Scan for the cell matching the given text and deliver its [x, y] coordinate at center. 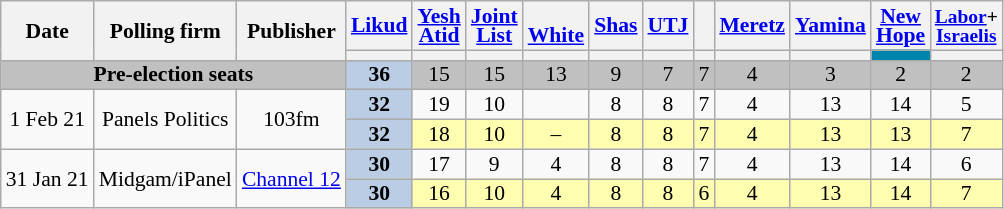
White [556, 26]
16 [438, 194]
YeshAtid [438, 26]
Channel 12 [292, 178]
Likud [380, 26]
18 [438, 135]
Meretz [752, 26]
Labor+Israelis [966, 26]
Yamina [830, 26]
Date [48, 30]
1 Feb 21 [48, 120]
17 [438, 164]
5 [966, 105]
Pre-election seats [174, 75]
Panels Politics [166, 120]
Polling firm [166, 30]
19 [438, 105]
103fm [292, 120]
3 [830, 75]
JointList [494, 26]
– [556, 135]
36 [380, 75]
31 Jan 21 [48, 178]
Publisher [292, 30]
UTJ [668, 26]
NewHope [900, 26]
Midgam/iPanel [166, 178]
Shas [616, 26]
